Detect which cell encompasses the target text, then output its (x, y) center coordinate. 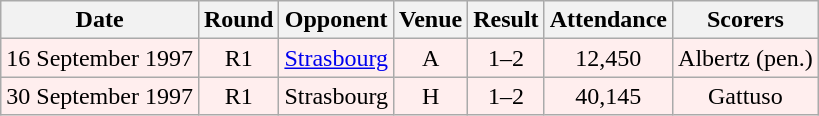
Scorers (746, 20)
Round (238, 20)
Albertz (pen.) (746, 58)
12,450 (608, 58)
Venue (431, 20)
30 September 1997 (100, 96)
Opponent (336, 20)
H (431, 96)
A (431, 58)
Gattuso (746, 96)
Date (100, 20)
Result (506, 20)
Attendance (608, 20)
40,145 (608, 96)
16 September 1997 (100, 58)
